Search for the cell housing the specified text and yield its (X, Y) center coordinate. 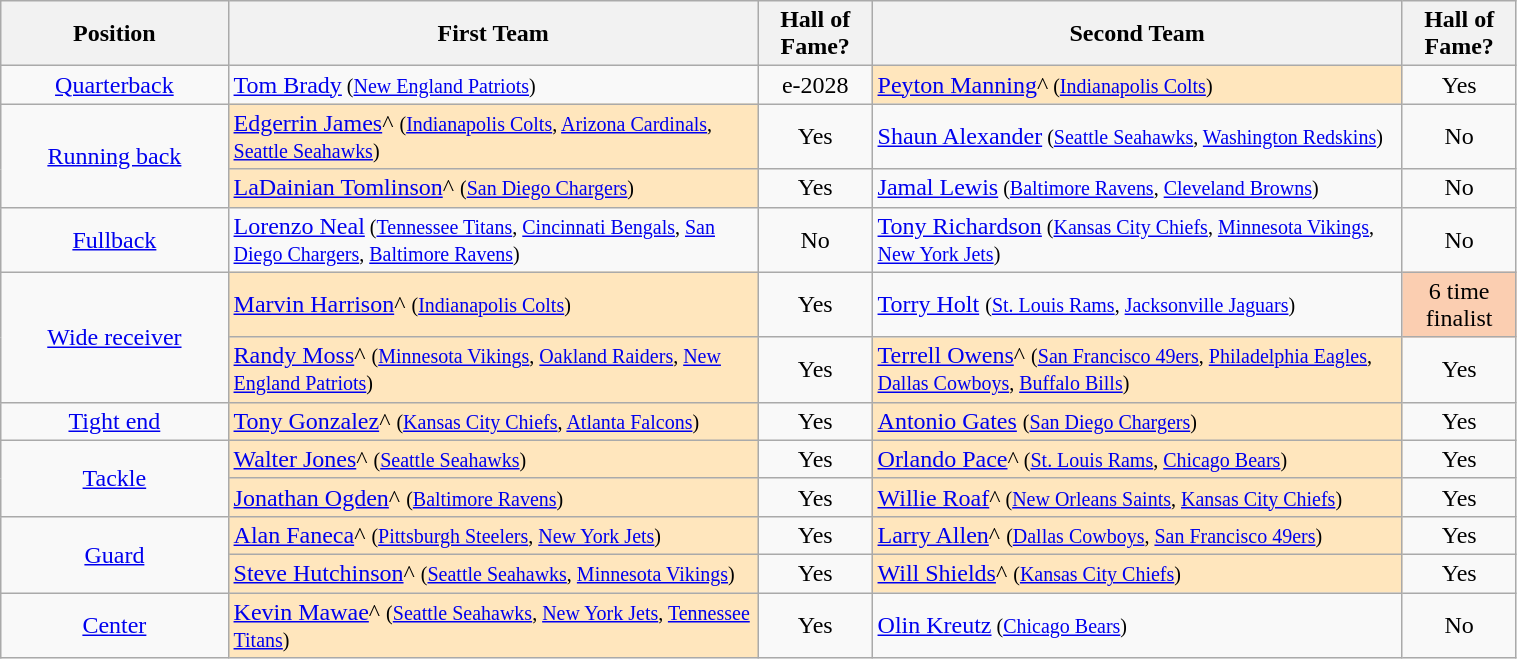
Steve Hutchinson^ (Seattle Seahawks, Minnesota Vikings) (493, 573)
Antonio Gates (San Diego Chargers) (1137, 421)
Quarterback (114, 85)
Larry Allen^ (Dallas Cowboys, San Francisco 49ers) (1137, 535)
Center (114, 624)
Olin Kreutz (Chicago Bears) (1137, 624)
Kevin Mawae^ (Seattle Seahawks, New York Jets, Tennessee Titans) (493, 624)
Walter Jones^ (Seattle Seahawks) (493, 459)
Fullback (114, 240)
Tackle (114, 478)
Jamal Lewis (Baltimore Ravens, Cleveland Browns) (1137, 188)
Tony Richardson (Kansas City Chiefs, Minnesota Vikings, New York Jets) (1137, 240)
Peyton Manning^ (Indianapolis Colts) (1137, 85)
Wide receiver (114, 337)
Willie Roaf^ (New Orleans Saints, Kansas City Chiefs) (1137, 497)
Torry Holt (St. Louis Rams, Jacksonville Jaguars) (1137, 304)
Second Team (1137, 34)
Orlando Pace^ (St. Louis Rams, Chicago Bears) (1137, 459)
6 timefinalist (1459, 304)
e-2028 (815, 85)
Running back (114, 156)
First Team (493, 34)
Tony Gonzalez^ (Kansas City Chiefs, Atlanta Falcons) (493, 421)
Terrell Owens^ (San Francisco 49ers, Philadelphia Eagles, Dallas Cowboys, Buffalo Bills) (1137, 370)
Shaun Alexander (Seattle Seahawks, Washington Redskins) (1137, 136)
LaDainian Tomlinson^ (San Diego Chargers) (493, 188)
Edgerrin James^ (Indianapolis Colts, Arizona Cardinals, Seattle Seahawks) (493, 136)
Will Shields^ (Kansas City Chiefs) (1137, 573)
Tight end (114, 421)
Guard (114, 554)
Randy Moss^ (Minnesota Vikings, Oakland Raiders, New England Patriots) (493, 370)
Jonathan Ogden^ (Baltimore Ravens) (493, 497)
Position (114, 34)
Marvin Harrison^ (Indianapolis Colts) (493, 304)
Alan Faneca^ (Pittsburgh Steelers, New York Jets) (493, 535)
Lorenzo Neal (Tennessee Titans, Cincinnati Bengals, San Diego Chargers, Baltimore Ravens) (493, 240)
Tom Brady (New England Patriots) (493, 85)
